Detect which cell encompasses the target text, then output its [X, Y] center coordinate. 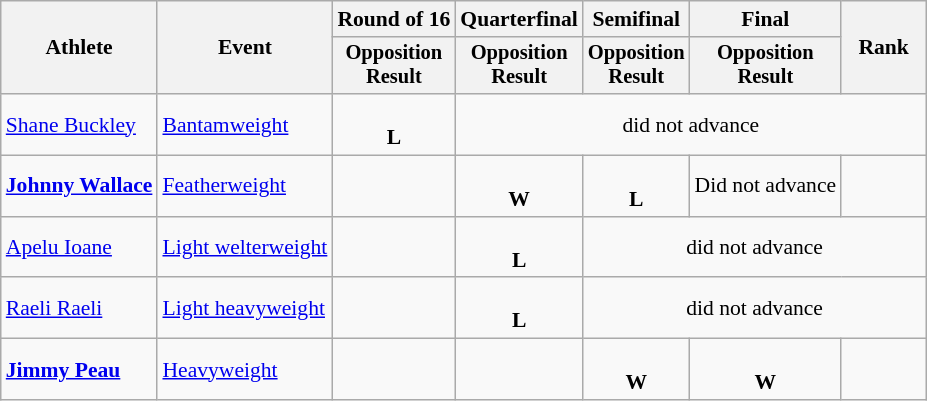
Athlete [80, 48]
Jimmy Peau [80, 370]
Heavyweight [244, 370]
Apelu Ioane [80, 248]
Featherweight [244, 186]
Round of 16 [394, 19]
Light welterweight [244, 248]
Event [244, 48]
Rank [884, 48]
Light heavyweight [244, 308]
Semifinal [636, 19]
Bantamweight [244, 124]
Quarterfinal [519, 19]
Did not advance [766, 186]
Shane Buckley [80, 124]
Final [766, 19]
Johnny Wallace [80, 186]
Raeli Raeli [80, 308]
